From the cell containing the given text, extract its center point as (x, y) coordinate. 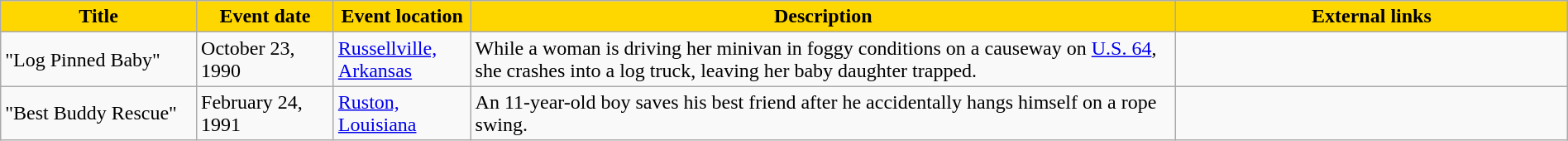
External links (1372, 17)
Event date (265, 17)
Description (824, 17)
Title (99, 17)
An 11-year-old boy saves his best friend after he accidentally hangs himself on a rope swing. (824, 113)
Russellville, Arkansas (402, 60)
Event location (402, 17)
Ruston, Louisiana (402, 113)
While a woman is driving her minivan in foggy conditions on a causeway on U.S. 64, she crashes into a log truck, leaving her baby daughter trapped. (824, 60)
October 23, 1990 (265, 60)
February 24, 1991 (265, 113)
"Log Pinned Baby" (99, 60)
"Best Buddy Rescue" (99, 113)
